Determine the (x, y) coordinate at the center of the cell enclosing the given text.  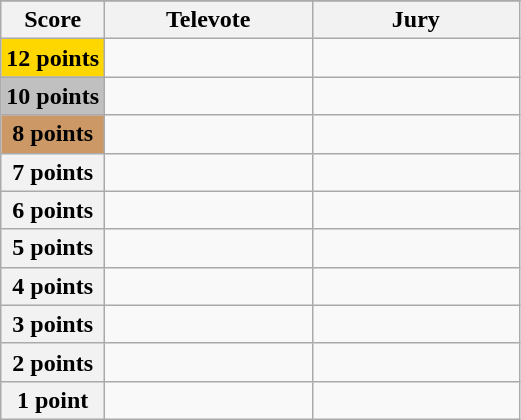
Jury (416, 20)
6 points (53, 210)
10 points (53, 96)
1 point (53, 400)
Televote (209, 20)
7 points (53, 172)
12 points (53, 58)
8 points (53, 134)
Score (53, 20)
3 points (53, 324)
4 points (53, 286)
2 points (53, 362)
5 points (53, 248)
